For the text-containing cell, return its midpoint in (X, Y) coordinate format. 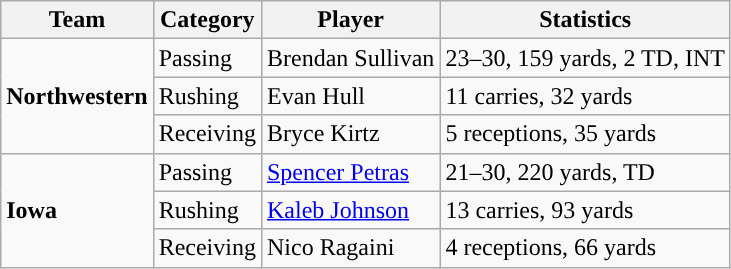
Player (350, 20)
13 carries, 93 yards (586, 210)
Nico Ragaini (350, 248)
Spencer Petras (350, 172)
Category (207, 20)
23–30, 159 yards, 2 TD, INT (586, 58)
Evan Hull (350, 96)
5 receptions, 35 yards (586, 134)
Brendan Sullivan (350, 58)
11 carries, 32 yards (586, 96)
Kaleb Johnson (350, 210)
Iowa (77, 210)
Statistics (586, 20)
4 receptions, 66 yards (586, 248)
Bryce Kirtz (350, 134)
21–30, 220 yards, TD (586, 172)
Team (77, 20)
Northwestern (77, 96)
